Capture the cell that displays the provided text and extract its (X, Y) central coordinate. 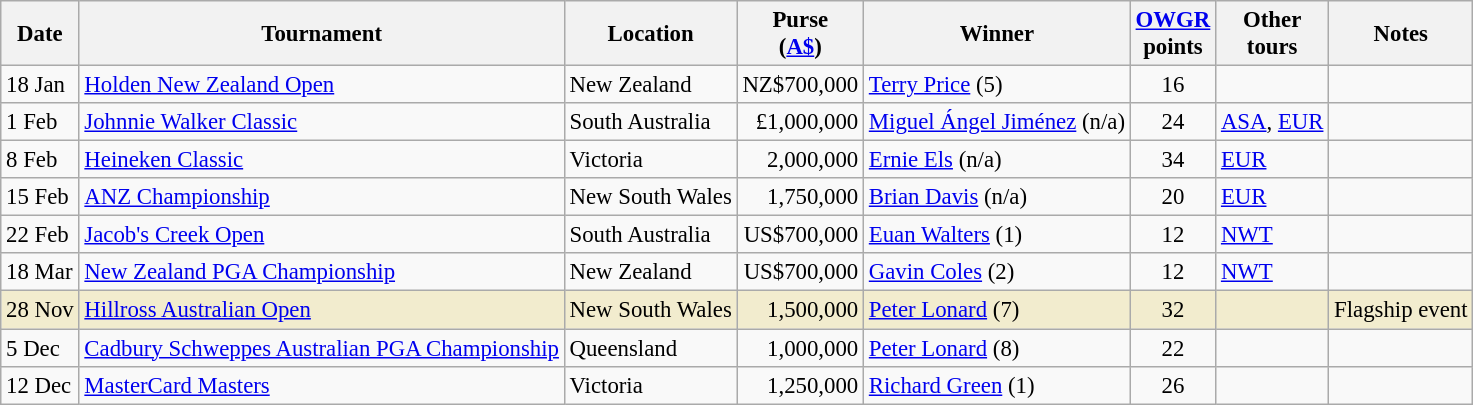
Peter Lonard (7) (998, 310)
1,750,000 (800, 197)
Heineken Classic (322, 160)
Purse(A$) (800, 34)
Holden New Zealand Open (322, 85)
Notes (1401, 34)
Euan Walters (1) (998, 235)
24 (1172, 122)
Queensland (650, 348)
Richard Green (1) (998, 385)
Hillross Australian Open (322, 310)
Flagship event (1401, 310)
Johnnie Walker Classic (322, 122)
20 (1172, 197)
26 (1172, 385)
Ernie Els (n/a) (998, 160)
NZ$700,000 (800, 85)
16 (1172, 85)
Terry Price (5) (998, 85)
New Zealand PGA Championship (322, 273)
Othertours (1272, 34)
8 Feb (40, 160)
18 Mar (40, 273)
Cadbury Schweppes Australian PGA Championship (322, 348)
Peter Lonard (8) (998, 348)
1 Feb (40, 122)
1,500,000 (800, 310)
OWGRpoints (1172, 34)
Jacob's Creek Open (322, 235)
5 Dec (40, 348)
15 Feb (40, 197)
Date (40, 34)
22 Feb (40, 235)
34 (1172, 160)
MasterCard Masters (322, 385)
£1,000,000 (800, 122)
Winner (998, 34)
Tournament (322, 34)
2,000,000 (800, 160)
18 Jan (40, 85)
ASA, EUR (1272, 122)
32 (1172, 310)
Gavin Coles (2) (998, 273)
12 Dec (40, 385)
28 Nov (40, 310)
1,000,000 (800, 348)
Location (650, 34)
ANZ Championship (322, 197)
22 (1172, 348)
Miguel Ángel Jiménez (n/a) (998, 122)
1,250,000 (800, 385)
Brian Davis (n/a) (998, 197)
